Find where the given text appears and provide that cell's center as (X, Y) coordinate. 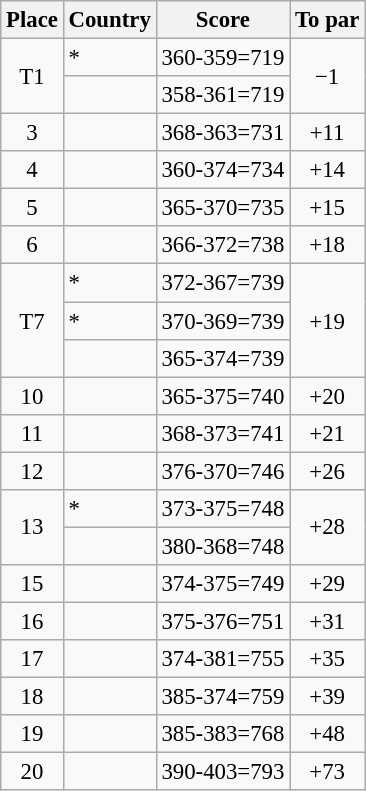
385-374=759 (223, 697)
385-383=768 (223, 734)
360-374=734 (223, 170)
Country (110, 20)
+14 (328, 170)
375-376=751 (223, 621)
+29 (328, 584)
19 (32, 734)
372-367=739 (223, 283)
4 (32, 170)
+20 (328, 396)
15 (32, 584)
366-372=738 (223, 245)
+18 (328, 245)
+39 (328, 697)
12 (32, 471)
10 (32, 396)
380-368=748 (223, 546)
20 (32, 772)
368-373=741 (223, 433)
16 (32, 621)
Score (223, 20)
+19 (328, 320)
+11 (328, 133)
+73 (328, 772)
−1 (328, 76)
3 (32, 133)
T7 (32, 320)
390-403=793 (223, 772)
+48 (328, 734)
18 (32, 697)
Place (32, 20)
+35 (328, 659)
13 (32, 528)
365-375=740 (223, 396)
376-370=746 (223, 471)
+28 (328, 528)
373-375=748 (223, 509)
358-361=719 (223, 95)
+31 (328, 621)
+15 (328, 208)
360-359=719 (223, 58)
374-381=755 (223, 659)
+26 (328, 471)
368-363=731 (223, 133)
374-375=749 (223, 584)
365-374=739 (223, 358)
365-370=735 (223, 208)
17 (32, 659)
11 (32, 433)
5 (32, 208)
T1 (32, 76)
370-369=739 (223, 321)
6 (32, 245)
+21 (328, 433)
To par (328, 20)
